Output the (x, y) coordinate of the center of the cell containing the given text.  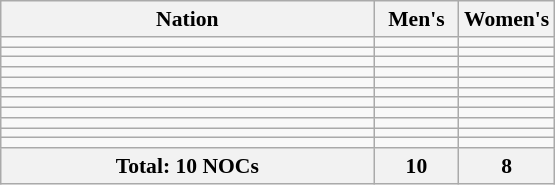
Men's (416, 19)
Women's (506, 19)
Nation (188, 19)
8 (506, 166)
Total: 10 NOCs (188, 166)
10 (416, 166)
